Provide the [X, Y] coordinate of the cell's center where the given text is located.  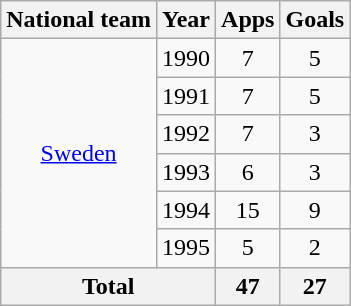
27 [315, 286]
Total [108, 286]
15 [248, 210]
6 [248, 172]
1995 [186, 248]
Sweden [79, 153]
1994 [186, 210]
National team [79, 20]
1992 [186, 134]
2 [315, 248]
Goals [315, 20]
47 [248, 286]
Year [186, 20]
1991 [186, 96]
1993 [186, 172]
1990 [186, 58]
9 [315, 210]
Apps [248, 20]
